Return (x, y) of the center of cell containing provided text 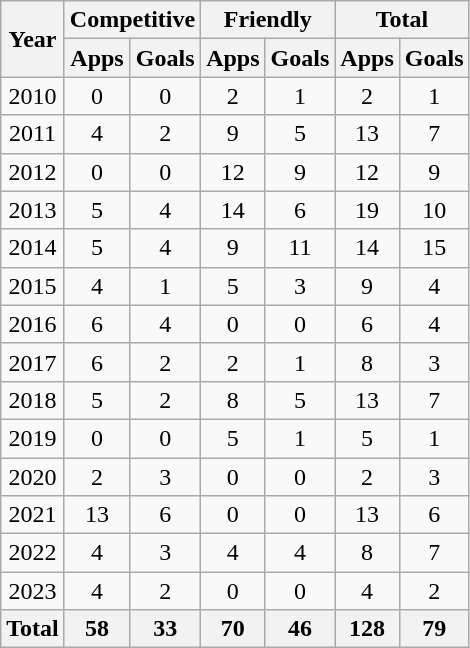
Competitive (132, 20)
79 (434, 629)
2016 (33, 324)
2023 (33, 591)
2015 (33, 286)
2019 (33, 438)
2010 (33, 96)
11 (300, 248)
2018 (33, 400)
15 (434, 248)
2020 (33, 477)
2011 (33, 134)
58 (96, 629)
2013 (33, 210)
128 (367, 629)
2014 (33, 248)
Year (33, 39)
2022 (33, 553)
19 (367, 210)
2021 (33, 515)
2017 (33, 362)
46 (300, 629)
Friendly (268, 20)
2012 (33, 172)
70 (233, 629)
10 (434, 210)
33 (166, 629)
